Find where the given text appears and provide that cell's center as (X, Y) coordinate. 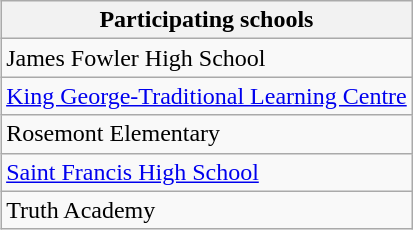
Saint Francis High School (207, 172)
Participating schools (207, 20)
Rosemont Elementary (207, 134)
Truth Academy (207, 210)
James Fowler High School (207, 58)
King George-Traditional Learning Centre (207, 96)
